Provide the (X, Y) coordinate of the cell's center where the given text is located.  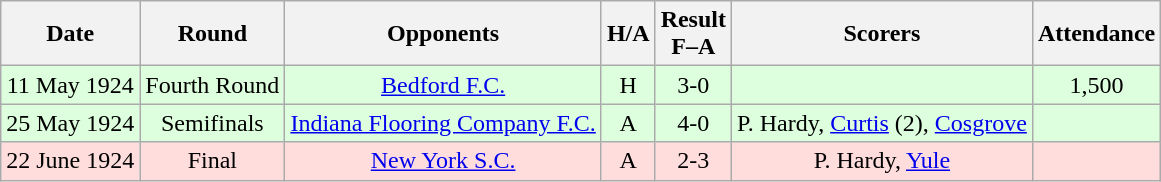
4-0 (693, 123)
Final (212, 161)
Attendance (1096, 34)
Semifinals (212, 123)
P. Hardy, Yule (882, 161)
Opponents (443, 34)
Indiana Flooring Company F.C. (443, 123)
3-0 (693, 85)
22 June 1924 (70, 161)
Date (70, 34)
Fourth Round (212, 85)
P. Hardy, Curtis (2), Cosgrove (882, 123)
2-3 (693, 161)
Scorers (882, 34)
Bedford F.C. (443, 85)
New York S.C. (443, 161)
H/A (628, 34)
ResultF–A (693, 34)
H (628, 85)
25 May 1924 (70, 123)
Round (212, 34)
1,500 (1096, 85)
11 May 1924 (70, 85)
